From the cell containing the given text, extract its center point as [X, Y] coordinate. 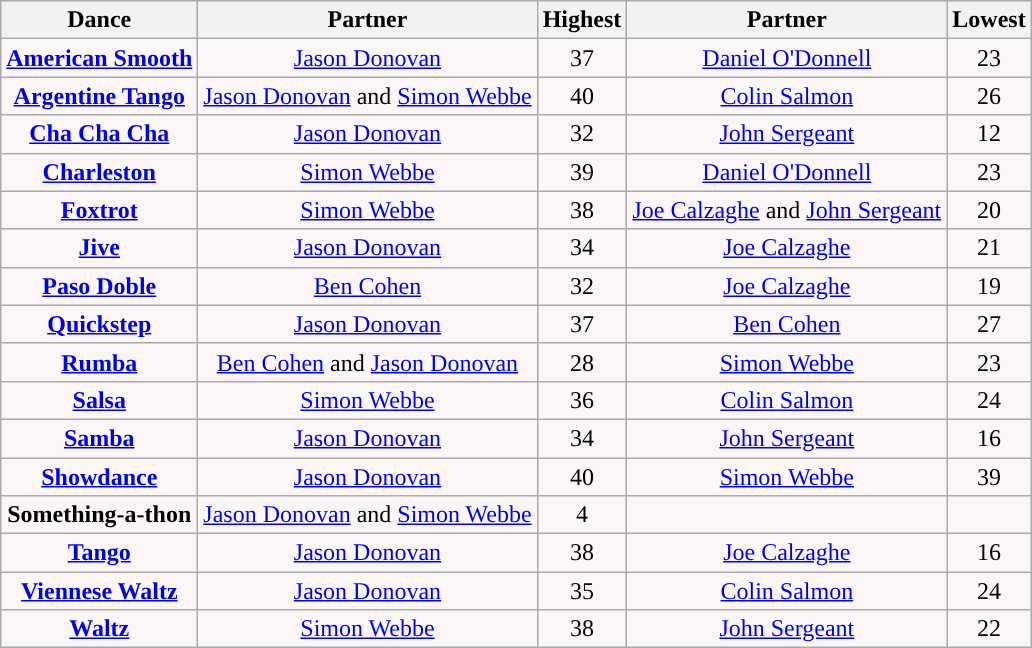
Paso Doble [100, 286]
Jive [100, 248]
22 [989, 629]
21 [989, 248]
19 [989, 286]
35 [582, 591]
Foxtrot [100, 210]
Lowest [989, 20]
Charleston [100, 172]
Cha Cha Cha [100, 134]
American Smooth [100, 58]
Waltz [100, 629]
20 [989, 210]
Viennese Waltz [100, 591]
Something-a-thon [100, 515]
12 [989, 134]
Samba [100, 438]
Quickstep [100, 324]
Rumba [100, 362]
Dance [100, 20]
Highest [582, 20]
4 [582, 515]
Tango [100, 553]
Joe Calzaghe and John Sergeant [787, 210]
26 [989, 96]
Ben Cohen and Jason Donovan [368, 362]
36 [582, 400]
28 [582, 362]
Showdance [100, 477]
Salsa [100, 400]
Argentine Tango [100, 96]
27 [989, 324]
